Scan for the cell matching the given text and deliver its [x, y] coordinate at center. 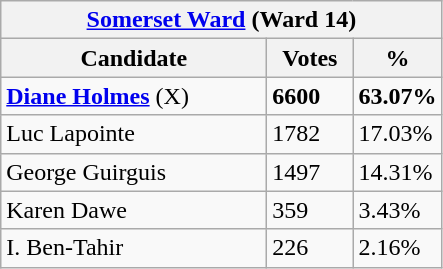
359 [310, 210]
63.07% [398, 96]
3.43% [398, 210]
6600 [310, 96]
2.16% [398, 248]
1782 [310, 134]
Candidate [134, 58]
I. Ben-Tahir [134, 248]
Votes [310, 58]
1497 [310, 172]
Diane Holmes (X) [134, 96]
17.03% [398, 134]
14.31% [398, 172]
226 [310, 248]
Karen Dawe [134, 210]
Somerset Ward (Ward 14) [222, 20]
Luc Lapointe [134, 134]
% [398, 58]
George Guirguis [134, 172]
